Return (X, Y) of the center of cell containing provided text 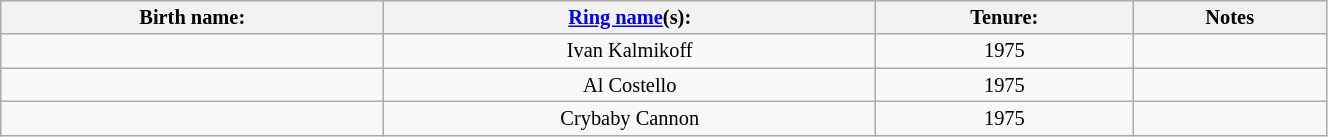
Birth name: (192, 17)
Ring name(s): (630, 17)
Tenure: (1004, 17)
Notes (1230, 17)
Crybaby Cannon (630, 118)
Al Costello (630, 85)
Ivan Kalmikoff (630, 51)
